Find where the given text appears and provide that cell's center as (x, y) coordinate. 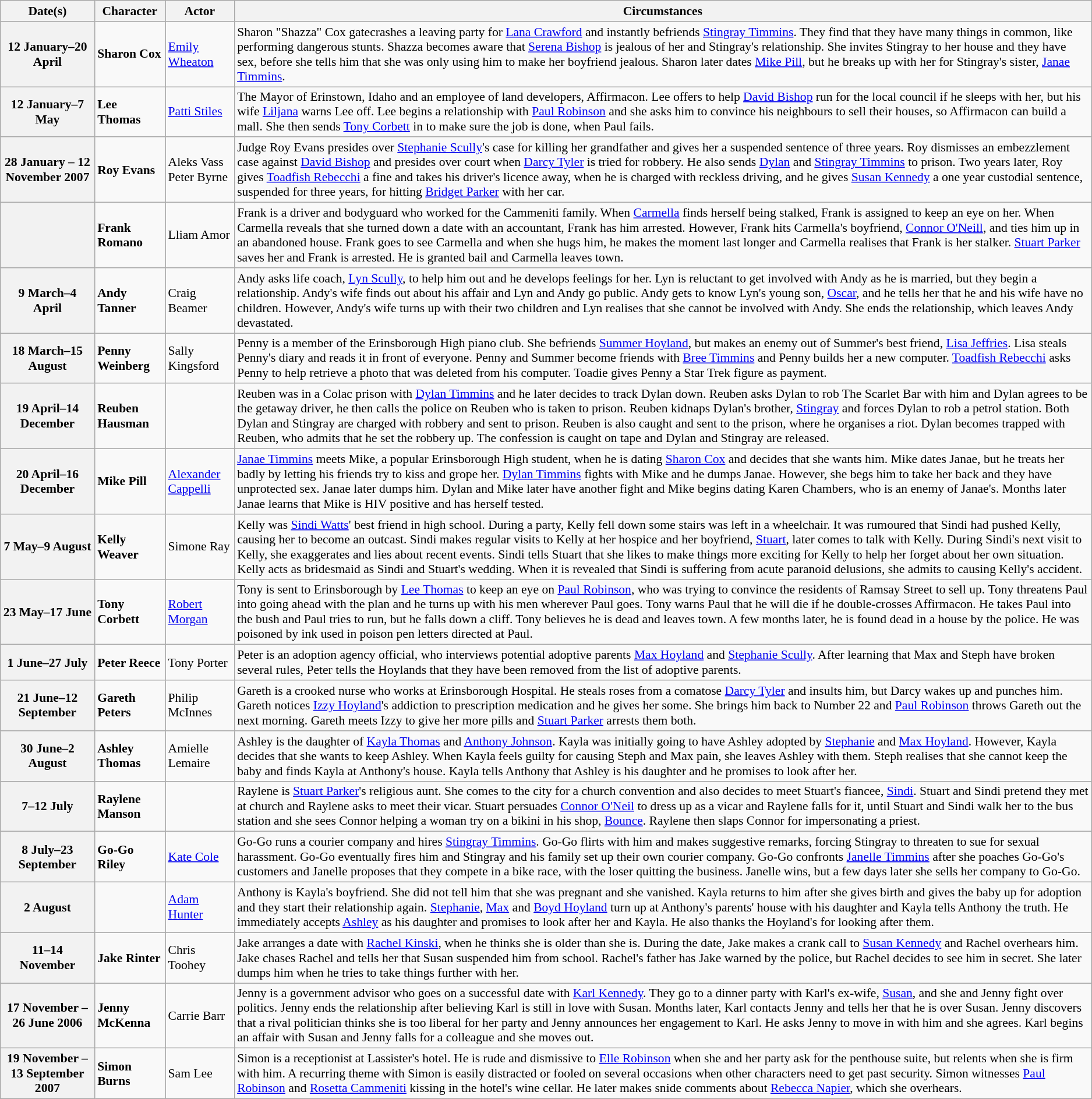
Tony Porter (200, 663)
Kate Cole (200, 857)
9 March–4 April (48, 301)
19 November – 13 September 2007 (48, 1074)
7–12 July (48, 806)
Amielle Lemaire (200, 756)
Carrie Barr (200, 1016)
Raylene Manson (129, 806)
17 November – 26 June 2006 (48, 1016)
Lliam Amor (200, 235)
12 January–7 May (48, 112)
Aleks VassPeter Byrne (200, 170)
Ashley Thomas (129, 756)
20 April–16 December (48, 482)
7 May–9 August (48, 547)
Circumstances (663, 11)
Peter Reece (129, 663)
Roy Evans (129, 170)
18 March–15 August (48, 359)
Andy Tanner (129, 301)
Chris Toohey (200, 957)
Lee Thomas (129, 112)
28 January – 12 November 2007 (48, 170)
Frank Romano (129, 235)
11–14 November (48, 957)
Go-Go Riley (129, 857)
1 June–27 July (48, 663)
Gareth Peters (129, 706)
21 June–12 September (48, 706)
2 August (48, 907)
Reuben Hausman (129, 416)
Emily Wheaton (200, 54)
Alexander Cappelli (200, 482)
Tony Corbett (129, 612)
Philip McInnes (200, 706)
Date(s) (48, 11)
8 July–23 September (48, 857)
Jenny McKenna (129, 1016)
Simon Burns (129, 1074)
Robert Morgan (200, 612)
30 June–2 August (48, 756)
Sharon Cox (129, 54)
23 May–17 June (48, 612)
12 January–20 April (48, 54)
Jake Rinter (129, 957)
Actor (200, 11)
Penny Weinberg (129, 359)
Kelly Weaver (129, 547)
Sally Kingsford (200, 359)
Mike Pill (129, 482)
Character (129, 11)
Sam Lee (200, 1074)
Simone Ray (200, 547)
Patti Stiles (200, 112)
19 April–14 December (48, 416)
Craig Beamer (200, 301)
Adam Hunter (200, 907)
